Provide the (X, Y) coordinate of the cell's center where the given text is located.  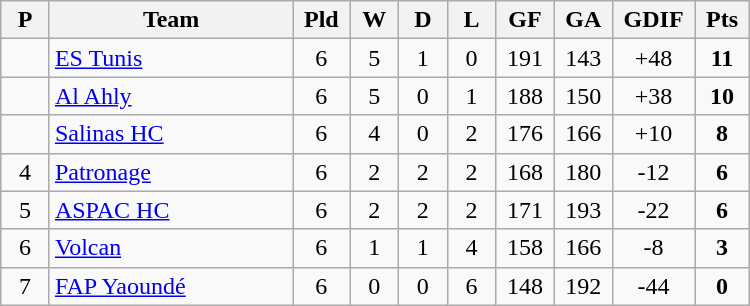
148 (525, 286)
+10 (653, 134)
Al Ahly (170, 96)
GF (525, 20)
143 (583, 58)
Patronage (170, 172)
8 (722, 134)
+38 (653, 96)
188 (525, 96)
P (26, 20)
11 (722, 58)
D (424, 20)
-8 (653, 248)
176 (525, 134)
150 (583, 96)
Volcan (170, 248)
GDIF (653, 20)
7 (26, 286)
158 (525, 248)
-22 (653, 210)
ASPAC HC (170, 210)
193 (583, 210)
-12 (653, 172)
Pld (322, 20)
3 (722, 248)
191 (525, 58)
ES Tunis (170, 58)
180 (583, 172)
168 (525, 172)
FAP Yaoundé (170, 286)
+48 (653, 58)
Pts (722, 20)
Team (170, 20)
10 (722, 96)
171 (525, 210)
192 (583, 286)
-44 (653, 286)
Salinas HC (170, 134)
L (472, 20)
GA (583, 20)
W (374, 20)
